Detect which cell encompasses the target text, then output its [X, Y] center coordinate. 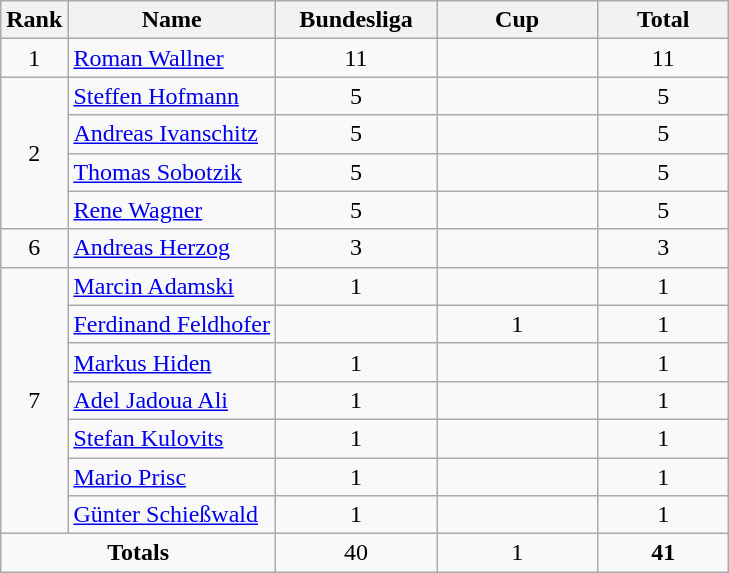
Totals [138, 553]
Stefan Kulovits [172, 438]
Markus Hiden [172, 362]
Steffen Hofmann [172, 96]
Marcin Adamski [172, 286]
Ferdinand Feldhofer [172, 324]
Bundesliga [356, 20]
Adel Jadoua Ali [172, 400]
Mario Prisc [172, 477]
Roman Wallner [172, 58]
Thomas Sobotzik [172, 172]
Andreas Ivanschitz [172, 134]
Andreas Herzog [172, 248]
Günter Schießwald [172, 515]
7 [34, 400]
41 [664, 553]
Cup [518, 20]
2 [34, 153]
Rank [34, 20]
Rene Wagner [172, 210]
40 [356, 553]
Total [664, 20]
6 [34, 248]
Name [172, 20]
